Locate the cell with the specified text and output its (X, Y) center coordinate. 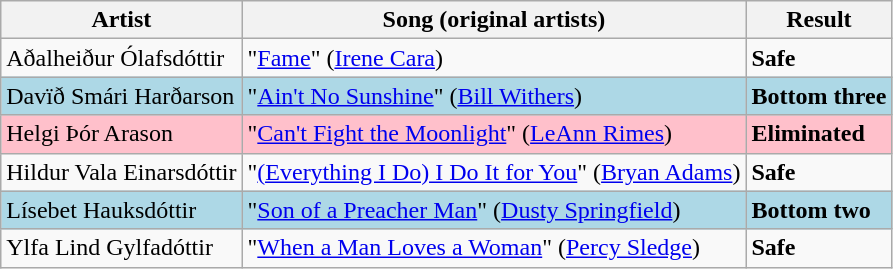
Lísebet Hauksdóttir (122, 210)
Result (819, 20)
"Can't Fight the Moonlight" (LeAnn Rimes) (494, 134)
Davïð Smári Harðarson (122, 96)
Bottom two (819, 210)
Artist (122, 20)
"When a Man Loves a Woman" (Percy Sledge) (494, 248)
Song (original artists) (494, 20)
Hildur Vala Einarsdóttir (122, 172)
Helgi Þór Arason (122, 134)
"Fame" (Irene Cara) (494, 58)
"Ain't No Sunshine" (Bill Withers) (494, 96)
"Son of a Preacher Man" (Dusty Springfield) (494, 210)
Ylfa Lind Gylfadóttir (122, 248)
Eliminated (819, 134)
Bottom three (819, 96)
Aðalheiður Ólafsdóttir (122, 58)
"(Everything I Do) I Do It for You" (Bryan Adams) (494, 172)
